Locate the cell with the specified text and output its (X, Y) center coordinate. 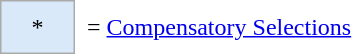
* (38, 27)
